Return the (X, Y) coordinate for the center point of the cell that contains the specified text.  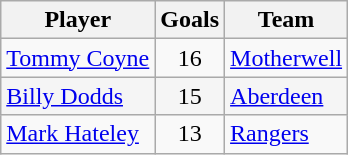
Team (286, 20)
Aberdeen (286, 96)
Motherwell (286, 58)
Rangers (286, 134)
Tommy Coyne (78, 58)
13 (190, 134)
Billy Dodds (78, 96)
Mark Hateley (78, 134)
15 (190, 96)
Player (78, 20)
16 (190, 58)
Goals (190, 20)
